Provide the (x, y) coordinate of the cell's center where the given text is located.  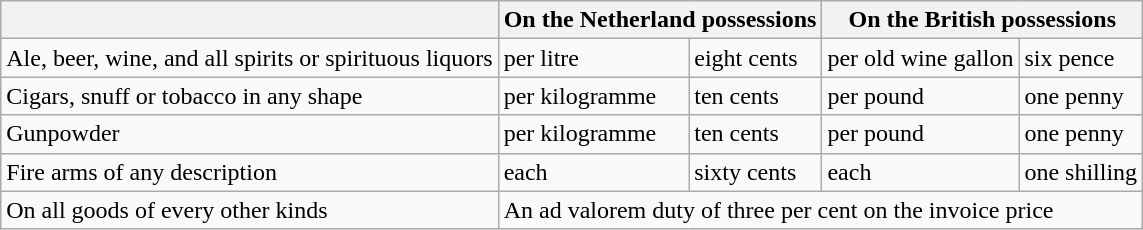
six pence (1081, 58)
per old wine gallon (920, 58)
An ad valorem duty of three per cent on the invoice price (820, 210)
On the British possessions (982, 20)
Gunpowder (250, 134)
Fire arms of any description (250, 172)
Ale, beer, wine, and all spirits or spirituous liquors (250, 58)
sixty cents (756, 172)
Cigars, snuff or tobacco in any shape (250, 96)
On all goods of every other kinds (250, 210)
one shilling (1081, 172)
eight cents (756, 58)
On the Netherland possessions (660, 20)
per litre (594, 58)
